Provide the (x, y) coordinate of the cell's center where the given text is located.  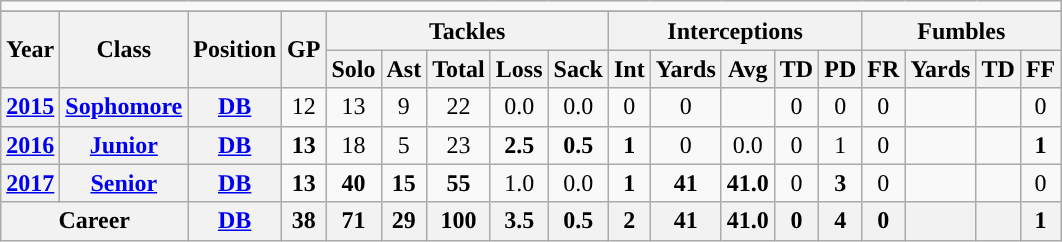
2 (629, 221)
FF (1040, 69)
Solo (354, 69)
FR (884, 69)
3.5 (519, 221)
Career (94, 221)
29 (404, 221)
22 (459, 107)
Sack (578, 69)
9 (404, 107)
Tackles (468, 31)
100 (459, 221)
Interceptions (734, 31)
40 (354, 183)
2.5 (519, 145)
71 (354, 221)
Loss (519, 69)
Position (235, 50)
Int (629, 69)
2015 (30, 107)
5 (404, 145)
Class (124, 50)
18 (354, 145)
Total (459, 69)
Avg (748, 69)
15 (404, 183)
2017 (30, 183)
GP (304, 50)
Fumbles (962, 31)
23 (459, 145)
Junior (124, 145)
38 (304, 221)
4 (840, 221)
Senior (124, 183)
Year (30, 50)
Sophomore (124, 107)
55 (459, 183)
Ast (404, 69)
3 (840, 183)
1.0 (519, 183)
2016 (30, 145)
12 (304, 107)
PD (840, 69)
